Return (x, y) of the center of cell containing provided text 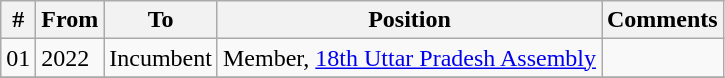
Comments (663, 20)
To (161, 20)
Member, 18th Uttar Pradesh Assembly (409, 58)
Position (409, 20)
Incumbent (161, 58)
01 (18, 58)
# (18, 20)
From (70, 20)
2022 (70, 58)
